Output the (X, Y) coordinate of the center of the cell containing the given text.  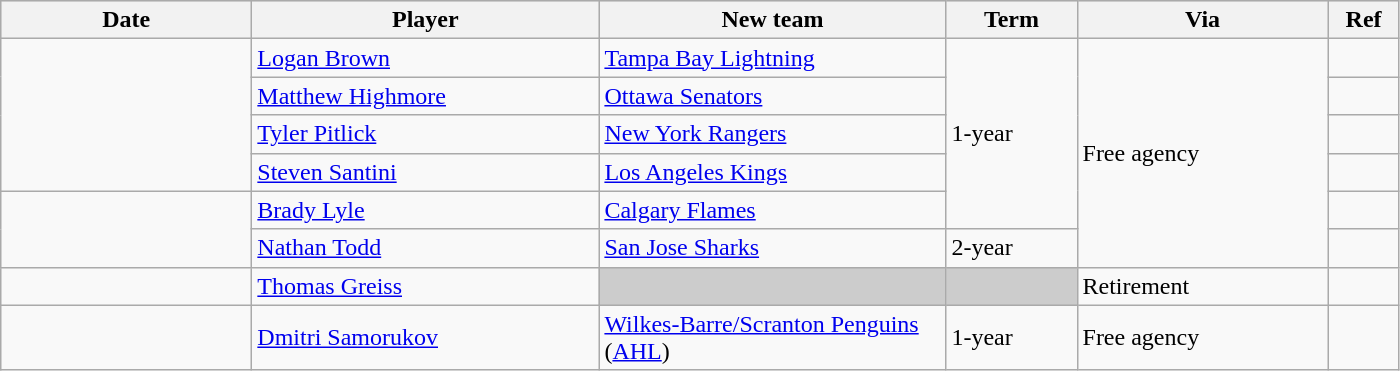
Player (426, 20)
Tampa Bay Lightning (772, 58)
Term (1012, 20)
Ref (1364, 20)
Nathan Todd (426, 248)
Calgary Flames (772, 210)
New team (772, 20)
2-year (1012, 248)
Via (1202, 20)
Logan Brown (426, 58)
Ottawa Senators (772, 96)
Date (126, 20)
Retirement (1202, 286)
Matthew Highmore (426, 96)
Tyler Pitlick (426, 134)
Wilkes-Barre/Scranton Penguins (AHL) (772, 338)
San Jose Sharks (772, 248)
Dmitri Samorukov (426, 338)
Los Angeles Kings (772, 172)
Brady Lyle (426, 210)
Thomas Greiss (426, 286)
Steven Santini (426, 172)
New York Rangers (772, 134)
